For the text-containing cell, return its midpoint in (x, y) coordinate format. 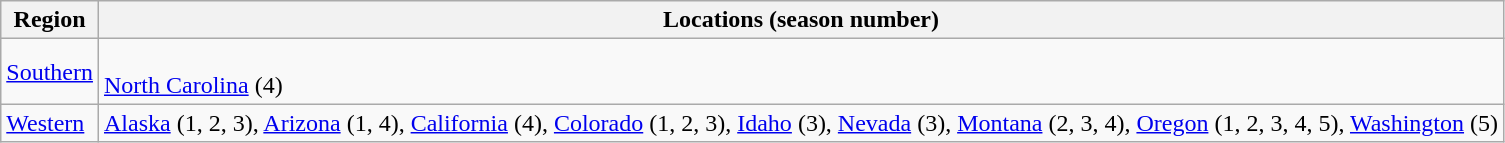
Region (50, 20)
Western (50, 123)
Locations (season number) (800, 20)
North Carolina (4) (800, 72)
Southern (50, 72)
